Return [X, Y] of the center of cell containing provided text 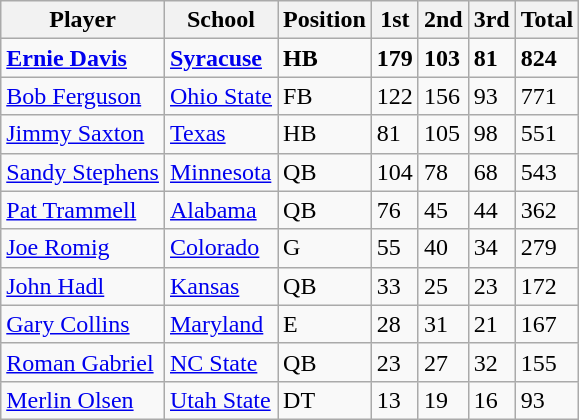
78 [443, 172]
Joe Romig [83, 248]
155 [547, 362]
167 [547, 324]
362 [547, 210]
Roman Gabriel [83, 362]
40 [443, 248]
104 [394, 172]
Merlin Olsen [83, 400]
1st [394, 20]
21 [492, 324]
105 [443, 134]
Syracuse [220, 58]
2nd [443, 20]
28 [394, 324]
16 [492, 400]
19 [443, 400]
DT [325, 400]
27 [443, 362]
Ohio State [220, 96]
33 [394, 286]
551 [547, 134]
Sandy Stephens [83, 172]
45 [443, 210]
Kansas [220, 286]
55 [394, 248]
Jimmy Saxton [83, 134]
NC State [220, 362]
Total [547, 20]
Alabama [220, 210]
76 [394, 210]
Minnesota [220, 172]
44 [492, 210]
Pat Trammell [83, 210]
Texas [220, 134]
279 [547, 248]
68 [492, 172]
G [325, 248]
179 [394, 58]
Utah State [220, 400]
Maryland [220, 324]
Player [83, 20]
3rd [492, 20]
31 [443, 324]
Bob Ferguson [83, 96]
103 [443, 58]
Colorado [220, 248]
771 [547, 96]
34 [492, 248]
Gary Collins [83, 324]
13 [394, 400]
25 [443, 286]
John Hadl [83, 286]
98 [492, 134]
Ernie Davis [83, 58]
E [325, 324]
School [220, 20]
543 [547, 172]
156 [443, 96]
172 [547, 286]
Position [325, 20]
32 [492, 362]
824 [547, 58]
122 [394, 96]
FB [325, 96]
